Provide the (X, Y) coordinate of the cell's center where the given text is located.  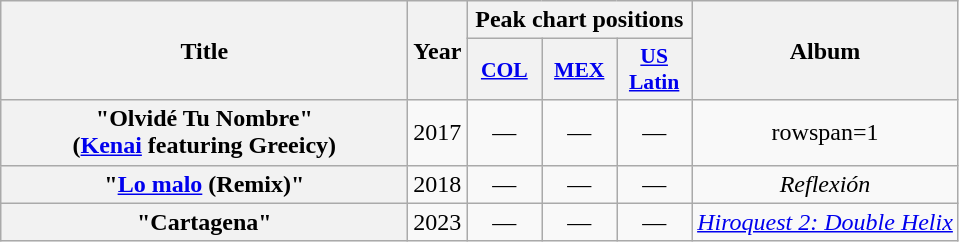
Album (826, 50)
COL (504, 70)
2023 (438, 222)
Year (438, 50)
Peak chart positions (580, 20)
Hiroquest 2: Double Helix (826, 222)
2017 (438, 132)
"Lo malo (Remix)" (204, 184)
Title (204, 50)
rowspan=1 (826, 132)
2018 (438, 184)
"Olvidé Tu Nombre"(Kenai featuring Greeicy) (204, 132)
Reflexión (826, 184)
USLatin (654, 70)
MEX (580, 70)
"Cartagena" (204, 222)
